Extract the (X, Y) coordinate from the center of the cell holding the provided text.  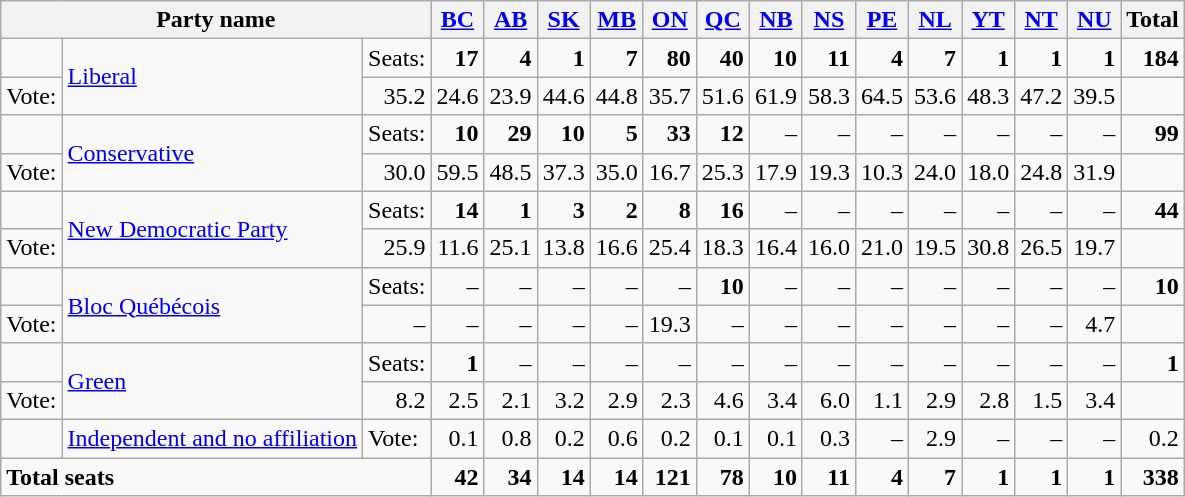
44 (1153, 210)
61.9 (776, 96)
8.2 (397, 400)
Liberal (212, 77)
2.5 (458, 400)
Conservative (212, 153)
4.6 (722, 400)
NT (1042, 20)
64.5 (882, 96)
44.8 (616, 96)
NL (936, 20)
Independent and no affiliation (212, 438)
34 (510, 477)
1.5 (1042, 400)
6.0 (828, 400)
80 (670, 58)
47.2 (1042, 96)
16.4 (776, 248)
NB (776, 20)
0.8 (510, 438)
BC (458, 20)
44.6 (564, 96)
Party name (216, 20)
53.6 (936, 96)
21.0 (882, 248)
18.0 (988, 172)
ON (670, 20)
29 (510, 134)
Total seats (216, 477)
78 (722, 477)
0.6 (616, 438)
26.5 (1042, 248)
17 (458, 58)
184 (1153, 58)
51.6 (722, 96)
SK (564, 20)
42 (458, 477)
16 (722, 210)
13.8 (564, 248)
0.3 (828, 438)
16.6 (616, 248)
4.7 (1094, 324)
24.6 (458, 96)
40 (722, 58)
NS (828, 20)
12 (722, 134)
23.9 (510, 96)
2.8 (988, 400)
338 (1153, 477)
35.2 (397, 96)
2 (616, 210)
3.2 (564, 400)
35.7 (670, 96)
2.3 (670, 400)
19.7 (1094, 248)
24.8 (1042, 172)
37.3 (564, 172)
PE (882, 20)
1.1 (882, 400)
Green (212, 381)
25.9 (397, 248)
59.5 (458, 172)
2.1 (510, 400)
48.3 (988, 96)
18.3 (722, 248)
33 (670, 134)
48.5 (510, 172)
25.3 (722, 172)
99 (1153, 134)
19.5 (936, 248)
58.3 (828, 96)
16.7 (670, 172)
5 (616, 134)
30.0 (397, 172)
Total (1153, 20)
31.9 (1094, 172)
35.0 (616, 172)
MB (616, 20)
10.3 (882, 172)
AB (510, 20)
NU (1094, 20)
17.9 (776, 172)
YT (988, 20)
25.1 (510, 248)
QC (722, 20)
11.6 (458, 248)
8 (670, 210)
30.8 (988, 248)
New Democratic Party (212, 229)
24.0 (936, 172)
16.0 (828, 248)
Bloc Québécois (212, 305)
39.5 (1094, 96)
3 (564, 210)
121 (670, 477)
25.4 (670, 248)
